Extract the (X, Y) coordinate from the center of the cell holding the provided text.  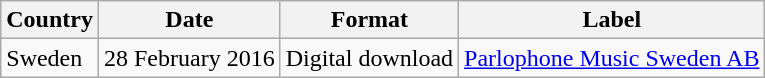
Sweden (50, 58)
Label (612, 20)
Country (50, 20)
Digital download (369, 58)
Parlophone Music Sweden AB (612, 58)
Date (189, 20)
Format (369, 20)
28 February 2016 (189, 58)
